Pinpoint the cell where the given text exists, returning its [x, y] midpoint coordinate. 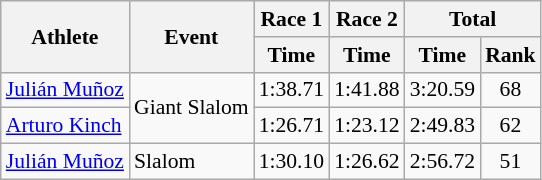
Slalom [192, 162]
Athlete [65, 36]
Race 1 [292, 19]
51 [510, 162]
Race 2 [366, 19]
Event [192, 36]
1:23.12 [366, 126]
2:56.72 [442, 162]
2:49.83 [442, 126]
1:41.88 [366, 90]
3:20.59 [442, 90]
Rank [510, 55]
1:30.10 [292, 162]
1:26.71 [292, 126]
62 [510, 126]
1:38.71 [292, 90]
1:26.62 [366, 162]
Arturo Kinch [65, 126]
Total [473, 19]
68 [510, 90]
Giant Slalom [192, 108]
